Return the [x, y] coordinate for the center point of the cell that contains the specified text.  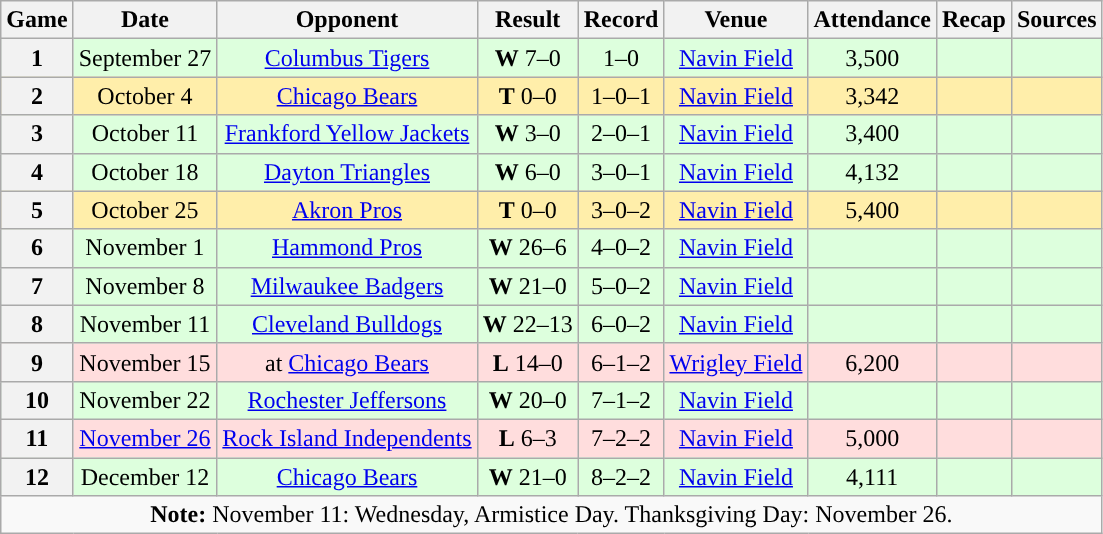
Result [528, 20]
W 22–13 [528, 324]
7 [37, 286]
Opponent [347, 20]
Attendance [872, 20]
Sources [1056, 20]
3–0–1 [621, 172]
November 11 [145, 324]
November 26 [145, 438]
Game [37, 20]
8–2–2 [621, 477]
Dayton Triangles [347, 172]
3–0–2 [621, 210]
Venue [736, 20]
Record [621, 20]
L 6–3 [528, 438]
W 20–0 [528, 400]
November 15 [145, 362]
W 26–6 [528, 248]
Recap [974, 20]
3,342 [872, 96]
Columbus Tigers [347, 58]
Date [145, 20]
Wrigley Field [736, 362]
9 [37, 362]
5,400 [872, 210]
W 7–0 [528, 58]
1 [37, 58]
October 25 [145, 210]
Note: November 11: Wednesday, Armistice Day. Thanksgiving Day: November 26. [552, 515]
5–0–2 [621, 286]
October 11 [145, 134]
2 [37, 96]
Cleveland Bulldogs [347, 324]
1–0–1 [621, 96]
Hammond Pros [347, 248]
November 8 [145, 286]
at Chicago Bears [347, 362]
4–0–2 [621, 248]
October 4 [145, 96]
7–1–2 [621, 400]
3 [37, 134]
Milwaukee Badgers [347, 286]
3,500 [872, 58]
November 1 [145, 248]
6 [37, 248]
Rochester Jeffersons [347, 400]
10 [37, 400]
2–0–1 [621, 134]
12 [37, 477]
Rock Island Independents [347, 438]
4,111 [872, 477]
October 18 [145, 172]
1–0 [621, 58]
8 [37, 324]
L 14–0 [528, 362]
Akron Pros [347, 210]
W 6–0 [528, 172]
7–2–2 [621, 438]
6–1–2 [621, 362]
December 12 [145, 477]
4,132 [872, 172]
5 [37, 210]
5,000 [872, 438]
Frankford Yellow Jackets [347, 134]
November 22 [145, 400]
W 3–0 [528, 134]
4 [37, 172]
6–0–2 [621, 324]
11 [37, 438]
September 27 [145, 58]
6,200 [872, 362]
3,400 [872, 134]
